Find where the given text appears and provide that cell's center as [x, y] coordinate. 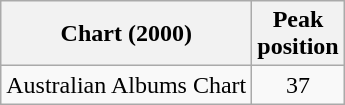
Australian Albums Chart [126, 85]
37 [298, 85]
Peakposition [298, 34]
Chart (2000) [126, 34]
